Return [x, y] of the center of cell containing provided text 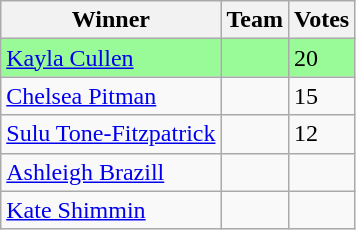
Ashleigh Brazill [111, 172]
Team [255, 20]
Winner [111, 20]
15 [322, 96]
Sulu Tone-Fitzpatrick [111, 134]
Chelsea Pitman [111, 96]
Kayla Cullen [111, 58]
Votes [322, 20]
20 [322, 58]
Kate Shimmin [111, 210]
12 [322, 134]
